Output the [X, Y] coordinate of the center of the cell containing the given text.  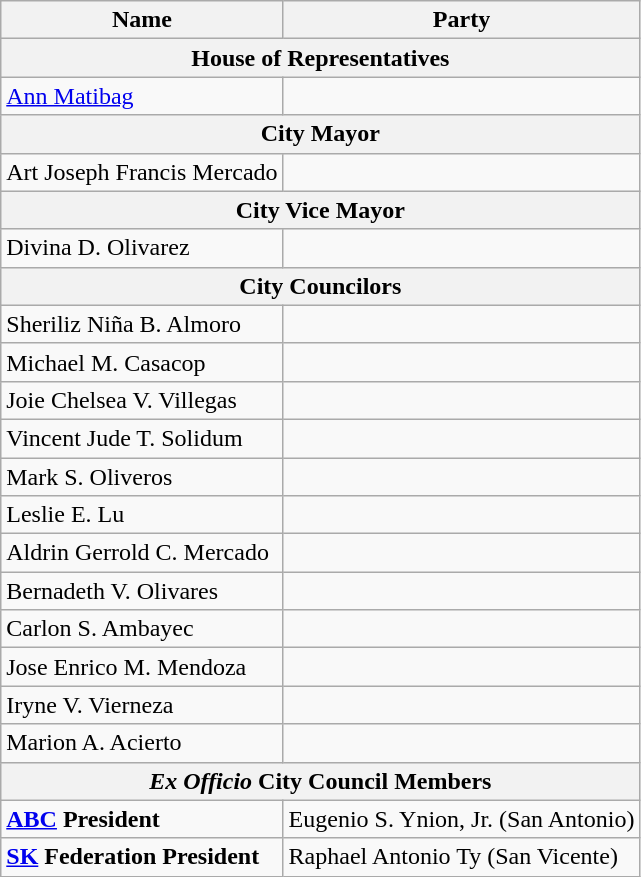
House of Representatives [320, 58]
Michael M. Casacop [142, 362]
Carlon S. Ambayec [142, 629]
Marion A. Acierto [142, 743]
Aldrin Gerrold C. Mercado [142, 553]
Iryne V. Vierneza [142, 705]
Art Joseph Francis Mercado [142, 172]
Vincent Jude T. Solidum [142, 438]
Jose Enrico M. Mendoza [142, 667]
City Mayor [320, 134]
Sheriliz Niña B. Almoro [142, 324]
Ann Matibag [142, 96]
Name [142, 20]
SK Federation President [142, 857]
City Vice Mayor [320, 210]
ABC President [142, 819]
Leslie E. Lu [142, 515]
City Councilors [320, 286]
Divina D. Olivarez [142, 248]
Eugenio S. Ynion, Jr. (San Antonio) [462, 819]
Bernadeth V. Olivares [142, 591]
Joie Chelsea V. Villegas [142, 400]
Raphael Antonio Ty (San Vicente) [462, 857]
Mark S. Oliveros [142, 477]
Ex Officio City Council Members [320, 781]
Party [462, 20]
